Output the [x, y] coordinate of the center of the cell containing the given text.  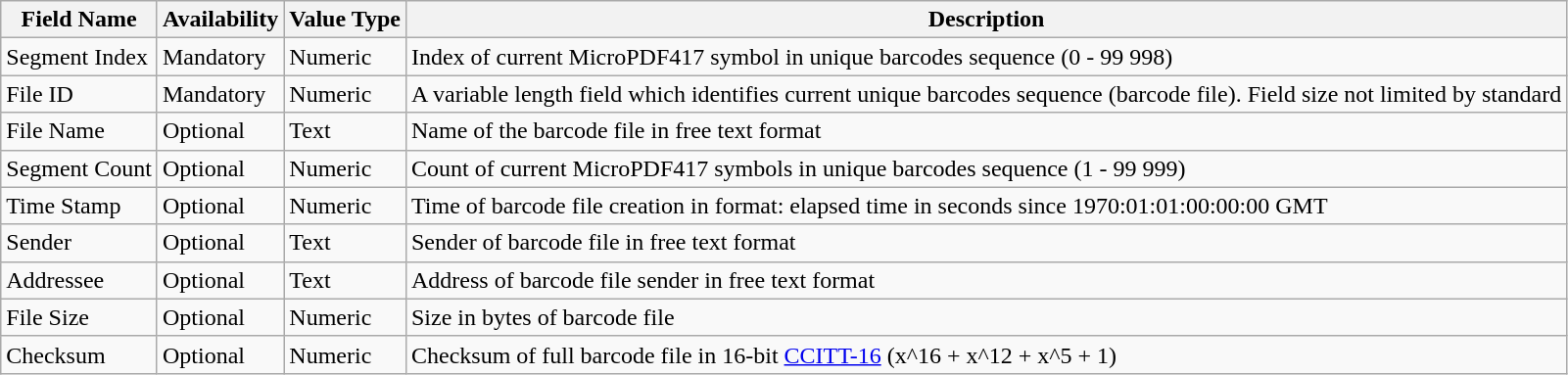
Time of barcode file creation in format: elapsed time in seconds since 1970:01:01:00:00:00 GMT [985, 206]
Sender of barcode file in free text format [985, 243]
Description [985, 20]
Name of the barcode file in free text format [985, 131]
Address of barcode file sender in free text format [985, 280]
Checksum of full barcode file in 16-bit CCITT-16 (x^16 + x^12 + x^5 + 1) [985, 354]
Availability [219, 20]
Field Name [79, 20]
Time Stamp [79, 206]
Index of current MicroPDF417 symbol in unique barcodes sequence (0 - 99 998) [985, 57]
Size in bytes of barcode file [985, 317]
Value Type [345, 20]
File ID [79, 94]
Sender [79, 243]
Addressee [79, 280]
Count of current MicroPDF417 symbols in unique barcodes sequence (1 - 99 999) [985, 168]
A variable length field which identifies current unique barcodes sequence (barcode file). Field size not limited by standard [985, 94]
Segment Count [79, 168]
File Size [79, 317]
Segment Index [79, 57]
Checksum [79, 354]
File Name [79, 131]
